For the text-containing cell, return its midpoint in (x, y) coordinate format. 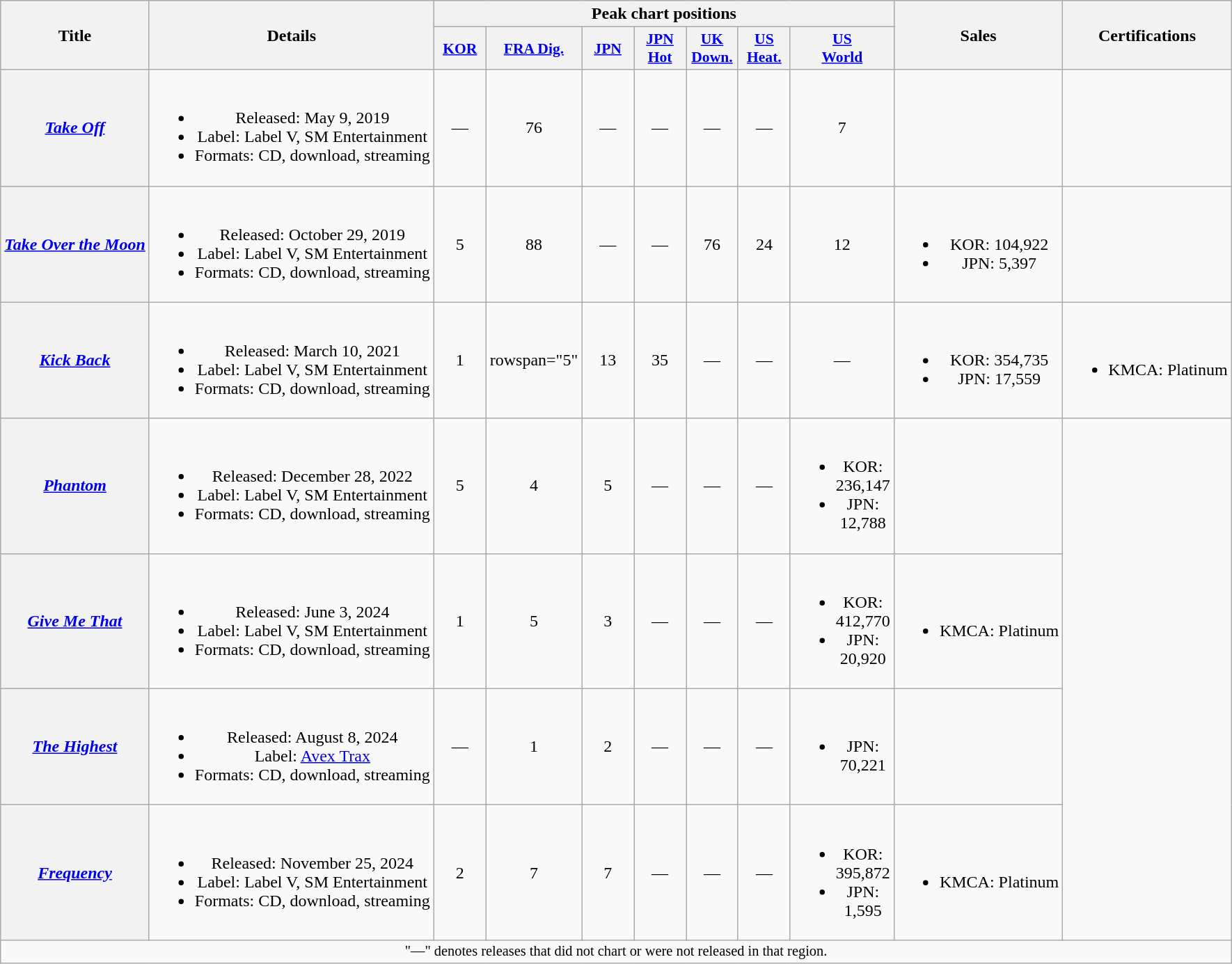
Details (291, 35)
UK Down. (713, 49)
Released: August 8, 2024 Label: Avex TraxFormats: CD, download, streaming (291, 746)
3 (608, 621)
Released: November 25, 2024 Label: Label V, SM EntertainmentFormats: CD, download, streaming (291, 872)
Kick Back (75, 361)
Phantom (75, 486)
Released: June 3, 2024 Label: Label V, SM EntertainmentFormats: CD, download, streaming (291, 621)
rowspan="5" (534, 361)
Peak chart positions (664, 14)
"—" denotes releases that did not chart or were not released in that region. (616, 951)
Frequency (75, 872)
JPN: 70,221 (842, 746)
Released: October 29, 2019 Label: Label V, SM EntertainmentFormats: CD, download, streaming (291, 244)
KOR: 412,770JPN: 20,920 (842, 621)
KOR: 354,735JPN: 17,559 (978, 361)
USHeat. (764, 49)
Released: March 10, 2021 Label: Label V, SM EntertainmentFormats: CD, download, streaming (291, 361)
JPN Hot (660, 49)
4 (534, 486)
12 (842, 244)
The Highest (75, 746)
Give Me That (75, 621)
KOR (459, 49)
FRA Dig. (534, 49)
Released: December 28, 2022 Label: Label V, SM EntertainmentFormats: CD, download, streaming (291, 486)
Title (75, 35)
KOR: 236,147JPN: 12,788 (842, 486)
Certifications (1147, 35)
KOR: 104,922JPN: 5,397 (978, 244)
35 (660, 361)
Take Over the Moon (75, 244)
24 (764, 244)
13 (608, 361)
Take Off (75, 128)
88 (534, 244)
Released: May 9, 2019 Label: Label V, SM EntertainmentFormats: CD, download, streaming (291, 128)
KOR: 395,872JPN: 1,595 (842, 872)
Sales (978, 35)
JPN (608, 49)
USWorld (842, 49)
